Identify which cell holds the provided text, then report its (x, y) central coordinate. 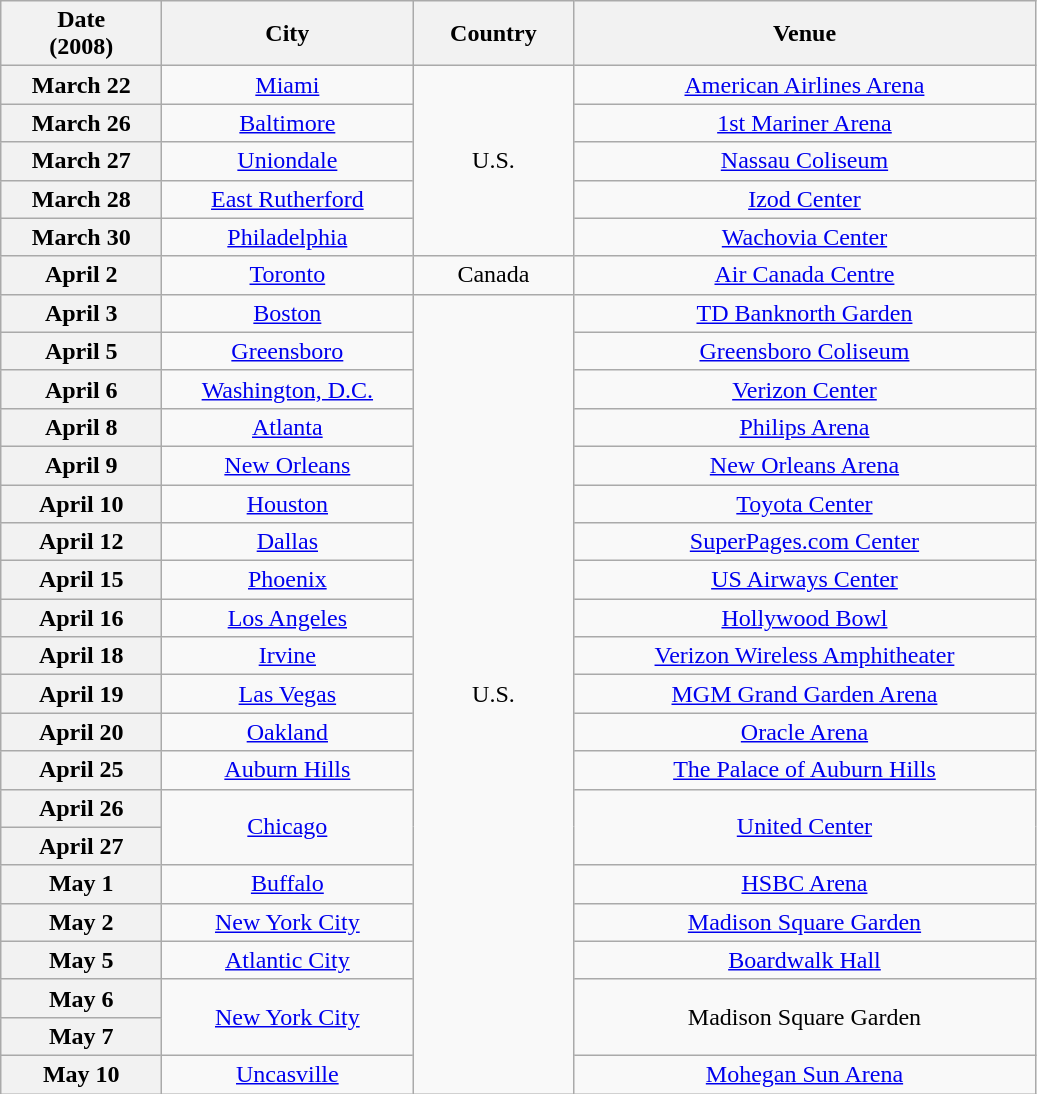
March 30 (82, 237)
April 3 (82, 313)
Buffalo (288, 884)
April 27 (82, 846)
April 25 (82, 770)
Venue (804, 34)
Irvine (288, 656)
Atlanta (288, 427)
Washington, D.C. (288, 389)
United Center (804, 827)
May 1 (82, 884)
April 8 (82, 427)
Oakland (288, 732)
April 16 (82, 618)
New Orleans (288, 465)
April 6 (82, 389)
April 2 (82, 275)
Oracle Arena (804, 732)
Philips Arena (804, 427)
Greensboro (288, 351)
Uncasville (288, 1074)
May 10 (82, 1074)
Miami (288, 85)
American Airlines Arena (804, 85)
Toyota Center (804, 503)
Izod Center (804, 199)
Philadelphia (288, 237)
Baltimore (288, 123)
Greensboro Coliseum (804, 351)
April 20 (82, 732)
Canada (494, 275)
Date(2008) (82, 34)
The Palace of Auburn Hills (804, 770)
Boardwalk Hall (804, 960)
US Airways Center (804, 580)
Las Vegas (288, 694)
April 12 (82, 542)
May 6 (82, 998)
Los Angeles (288, 618)
April 10 (82, 503)
May 2 (82, 922)
April 26 (82, 808)
Auburn Hills (288, 770)
Nassau Coliseum (804, 161)
Phoenix (288, 580)
March 27 (82, 161)
Uniondale (288, 161)
East Rutherford (288, 199)
April 19 (82, 694)
March 28 (82, 199)
April 5 (82, 351)
March 22 (82, 85)
March 26 (82, 123)
HSBC Arena (804, 884)
Wachovia Center (804, 237)
Houston (288, 503)
City (288, 34)
Hollywood Bowl (804, 618)
April 18 (82, 656)
Chicago (288, 827)
Air Canada Centre (804, 275)
Boston (288, 313)
Mohegan Sun Arena (804, 1074)
Verizon Center (804, 389)
Atlantic City (288, 960)
April 9 (82, 465)
SuperPages.com Center (804, 542)
Toronto (288, 275)
May 7 (82, 1036)
Dallas (288, 542)
New Orleans Arena (804, 465)
Country (494, 34)
April 15 (82, 580)
May 5 (82, 960)
Verizon Wireless Amphitheater (804, 656)
1st Mariner Arena (804, 123)
MGM Grand Garden Arena (804, 694)
TD Banknorth Garden (804, 313)
